Capture the cell that displays the provided text and extract its (x, y) central coordinate. 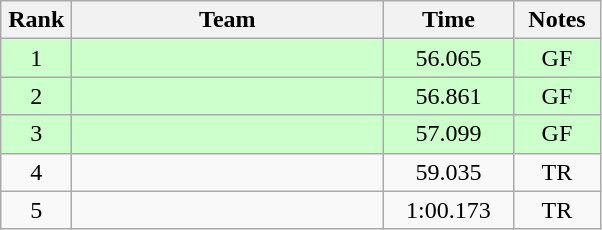
Time (448, 20)
Rank (36, 20)
56.861 (448, 96)
Team (228, 20)
3 (36, 134)
1:00.173 (448, 210)
1 (36, 58)
Notes (557, 20)
56.065 (448, 58)
59.035 (448, 172)
5 (36, 210)
2 (36, 96)
4 (36, 172)
57.099 (448, 134)
